Locate the cell with the specified text and output its [X, Y] center coordinate. 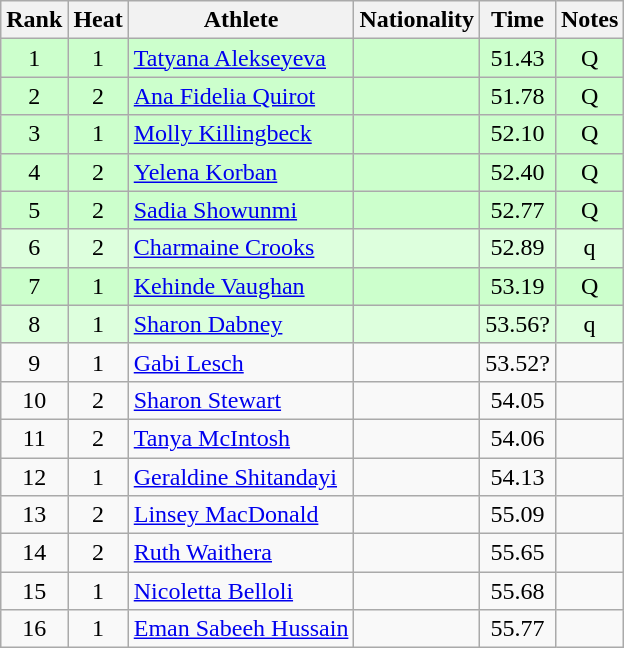
54.06 [518, 438]
53.19 [518, 286]
8 [34, 324]
4 [34, 172]
55.77 [518, 629]
3 [34, 134]
53.52? [518, 362]
Tatyana Alekseyeva [241, 58]
54.05 [518, 400]
7 [34, 286]
Sharon Dabney [241, 324]
52.77 [518, 210]
Yelena Korban [241, 172]
52.40 [518, 172]
14 [34, 553]
54.13 [518, 477]
52.89 [518, 248]
Heat [98, 20]
Ana Fidelia Quirot [241, 96]
Kehinde Vaughan [241, 286]
Nicoletta Belloli [241, 591]
Athlete [241, 20]
Rank [34, 20]
9 [34, 362]
Molly Killingbeck [241, 134]
Notes [589, 20]
55.09 [518, 515]
Charmaine Crooks [241, 248]
Sharon Stewart [241, 400]
Linsey MacDonald [241, 515]
55.65 [518, 553]
Eman Sabeeh Hussain [241, 629]
52.10 [518, 134]
Gabi Lesch [241, 362]
53.56? [518, 324]
51.43 [518, 58]
10 [34, 400]
Time [518, 20]
Tanya McIntosh [241, 438]
11 [34, 438]
5 [34, 210]
Ruth Waithera [241, 553]
12 [34, 477]
Sadia Showunmi [241, 210]
Nationality [417, 20]
51.78 [518, 96]
16 [34, 629]
6 [34, 248]
55.68 [518, 591]
15 [34, 591]
13 [34, 515]
Geraldine Shitandayi [241, 477]
